For the text-containing cell, return its midpoint in [X, Y] coordinate format. 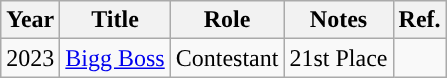
Role [227, 20]
21st Place [338, 58]
Notes [338, 20]
Ref. [420, 20]
Contestant [227, 58]
Bigg Boss [115, 58]
Year [30, 20]
2023 [30, 58]
Title [115, 20]
